Extract the (X, Y) coordinate from the center of the cell holding the provided text.  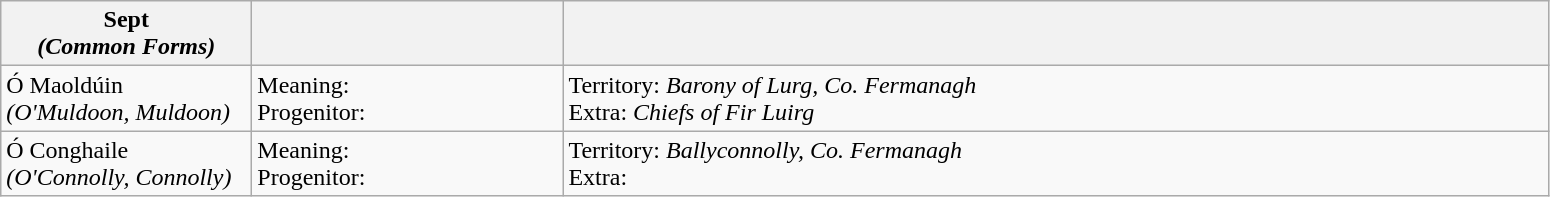
Territory: Ballyconnolly, Co. FermanaghExtra: (1056, 164)
Territory: Barony of Lurg, Co. FermanaghExtra: Chiefs of Fir Luirg (1056, 98)
Ó Maoldúin(O'Muldoon, Muldoon) (126, 98)
Sept(Common Forms) (126, 34)
Ó Conghaile(O'Connolly, Connolly) (126, 164)
